Provide the (x, y) coordinate of the cell's center where the given text is located.  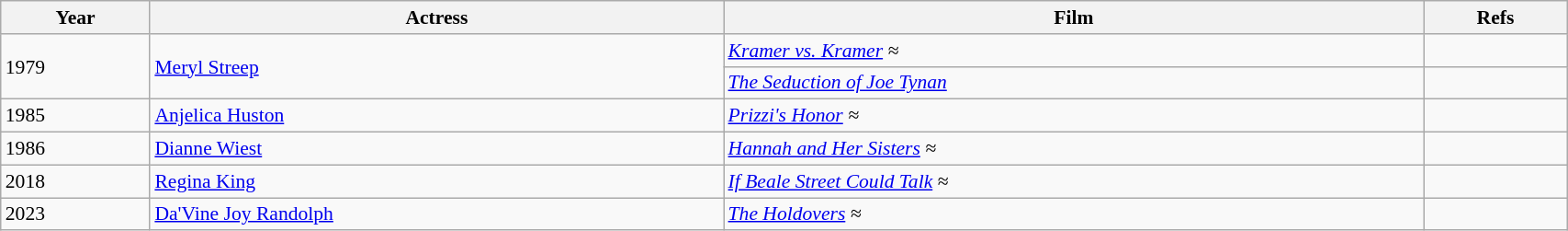
Da'Vine Joy Randolph (436, 214)
Film (1075, 17)
2018 (75, 181)
Prizzi's Honor ≈ (1075, 116)
1986 (75, 149)
Regina King (436, 181)
The Seduction of Joe Tynan (1075, 83)
1985 (75, 116)
Kramer vs. Kramer ≈ (1075, 51)
Actress (436, 17)
Meryl Streep (436, 66)
Dianne Wiest (436, 149)
Hannah and Her Sisters ≈ (1075, 149)
1979 (75, 66)
The Holdovers ≈ (1075, 214)
If Beale Street Could Talk ≈ (1075, 181)
Year (75, 17)
Anjelica Huston (436, 116)
Refs (1495, 17)
2023 (75, 214)
